Capture the cell that displays the provided text and extract its (X, Y) central coordinate. 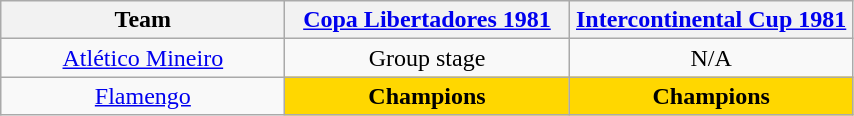
Intercontinental Cup 1981 (711, 20)
Atlético Mineiro (143, 58)
Group stage (427, 58)
Team (143, 20)
N/A (711, 58)
Flamengo (143, 96)
Copa Libertadores 1981 (427, 20)
